Determine the [x, y] coordinate at the center of the cell enclosing the given text.  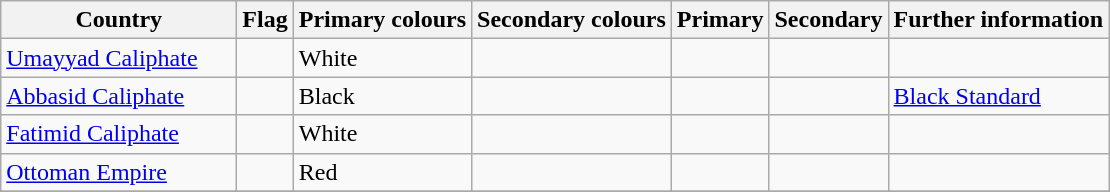
Abbasid Caliphate [119, 96]
Further information [998, 20]
Primary [720, 20]
Umayyad Caliphate [119, 58]
Ottoman Empire [119, 172]
Flag [265, 20]
Secondary [828, 20]
Red [382, 172]
Primary colours [382, 20]
Black [382, 96]
Fatimid Caliphate [119, 134]
Black Standard [998, 96]
Secondary colours [572, 20]
Country [119, 20]
